Return the [x, y] coordinate for the center point of the cell that contains the specified text.  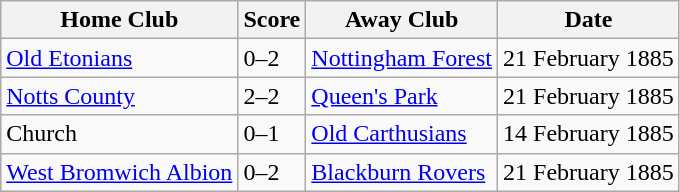
Blackburn Rovers [402, 172]
Queen's Park [402, 96]
Score [272, 20]
Old Etonians [120, 58]
0–1 [272, 134]
Notts County [120, 96]
Old Carthusians [402, 134]
Home Club [120, 20]
Away Club [402, 20]
Church [120, 134]
Nottingham Forest [402, 58]
14 February 1885 [589, 134]
2–2 [272, 96]
Date [589, 20]
West Bromwich Albion [120, 172]
